Search for the cell housing the specified text and yield its [X, Y] center coordinate. 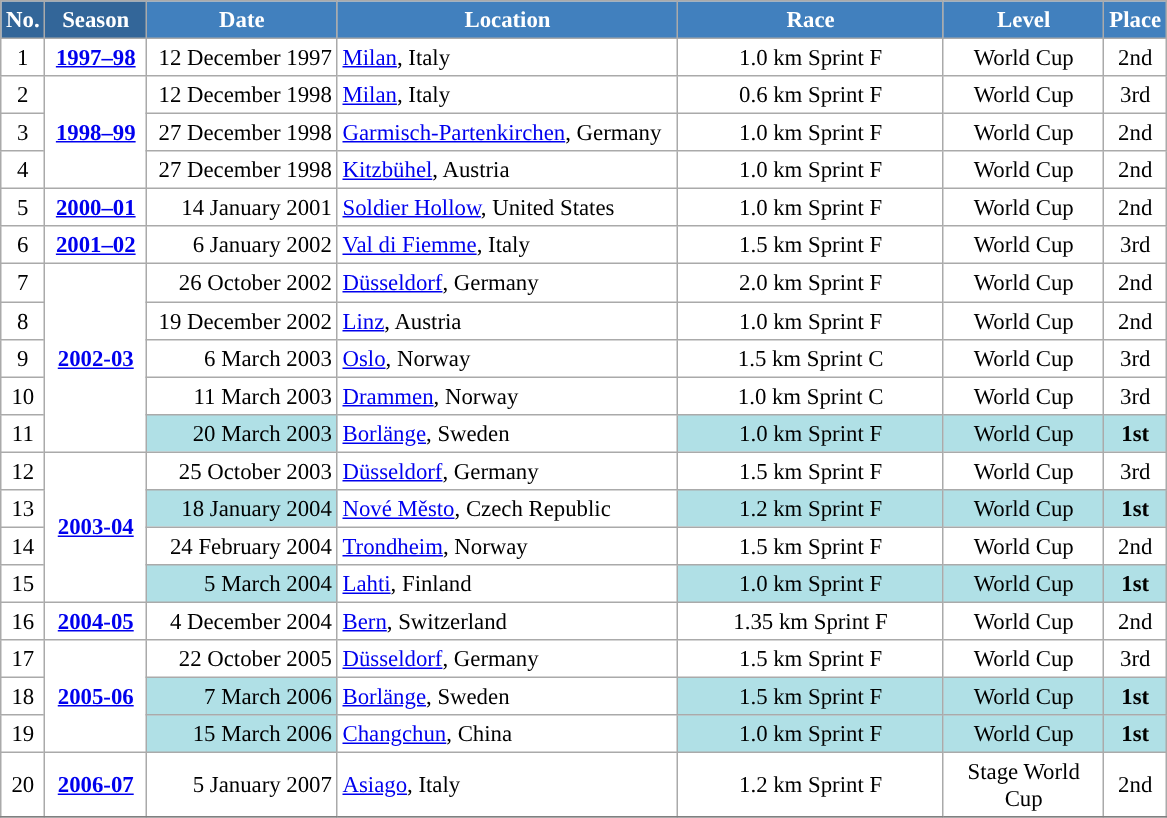
22 October 2005 [242, 659]
2.0 km Sprint F [811, 283]
2000–01 [96, 208]
Changchun, China [508, 734]
9 [23, 358]
10 [23, 396]
Place [1135, 20]
2 [23, 95]
Level [1024, 20]
Date [242, 20]
11 [23, 433]
16 [23, 621]
6 March 2003 [242, 358]
Kitzbühel, Austria [508, 170]
Stage World Cup [1024, 786]
11 March 2003 [242, 396]
12 December 1997 [242, 58]
0.6 km Sprint F [811, 95]
Lahti, Finland [508, 584]
2003-04 [96, 527]
5 March 2004 [242, 584]
2006-07 [96, 786]
15 March 2006 [242, 734]
4 [23, 170]
Season [96, 20]
3 [23, 133]
Asiago, Italy [508, 786]
Nové Město, Czech Republic [508, 509]
1997–98 [96, 58]
17 [23, 659]
2001–02 [96, 245]
19 [23, 734]
24 February 2004 [242, 546]
Race [811, 20]
15 [23, 584]
18 January 2004 [242, 509]
Val di Fiemme, Italy [508, 245]
Soldier Hollow, United States [508, 208]
2004-05 [96, 621]
1.5 km Sprint C [811, 358]
19 December 2002 [242, 321]
26 October 2002 [242, 283]
12 December 1998 [242, 95]
14 January 2001 [242, 208]
20 [23, 786]
12 [23, 471]
5 January 2007 [242, 786]
1.35 km Sprint F [811, 621]
2005-06 [96, 696]
Linz, Austria [508, 321]
1 [23, 58]
7 March 2006 [242, 697]
Location [508, 20]
14 [23, 546]
4 December 2004 [242, 621]
Drammen, Norway [508, 396]
13 [23, 509]
20 March 2003 [242, 433]
5 [23, 208]
No. [23, 20]
2002-03 [96, 358]
Trondheim, Norway [508, 546]
1.0 km Sprint C [811, 396]
6 January 2002 [242, 245]
6 [23, 245]
25 October 2003 [242, 471]
7 [23, 283]
8 [23, 321]
Garmisch-Partenkirchen, Germany [508, 133]
Bern, Switzerland [508, 621]
18 [23, 697]
1998–99 [96, 132]
Oslo, Norway [508, 358]
